Search for the cell housing the specified text and yield its (X, Y) center coordinate. 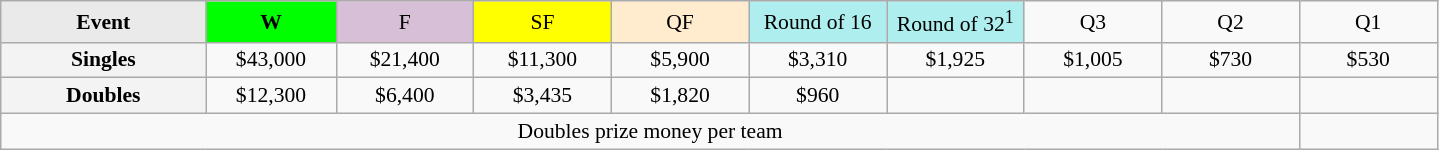
$1,820 (680, 96)
Singles (104, 60)
$12,300 (271, 96)
$1,925 (955, 60)
$5,900 (680, 60)
$43,000 (271, 60)
$21,400 (405, 60)
Q2 (1231, 22)
$6,400 (405, 96)
Round of 16 (818, 22)
SF (543, 22)
$730 (1231, 60)
$1,005 (1093, 60)
Q1 (1368, 22)
$3,435 (543, 96)
$960 (818, 96)
Round of 321 (955, 22)
F (405, 22)
Event (104, 22)
W (271, 22)
Doubles (104, 96)
$3,310 (818, 60)
Q3 (1093, 22)
Doubles prize money per team (650, 132)
$11,300 (543, 60)
QF (680, 22)
$530 (1368, 60)
